Locate the cell with the specified text and output its [x, y] center coordinate. 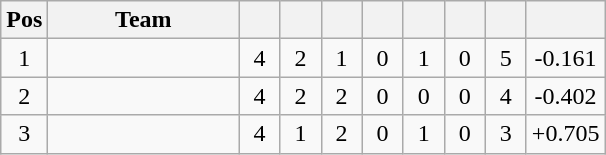
-0.161 [566, 58]
+0.705 [566, 134]
Pos [24, 20]
-0.402 [566, 96]
5 [506, 58]
Team [144, 20]
